Scan for the cell matching the given text and deliver its (X, Y) coordinate at center. 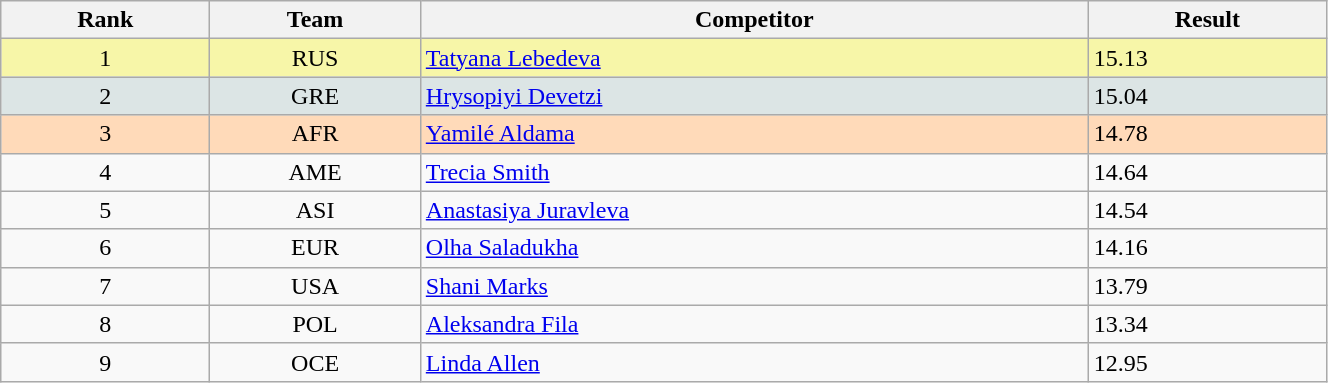
GRE (315, 96)
8 (106, 324)
Olha Saladukha (754, 248)
14.54 (1207, 210)
15.04 (1207, 96)
5 (106, 210)
13.79 (1207, 286)
6 (106, 248)
EUR (315, 248)
Shani Marks (754, 286)
AFR (315, 134)
Rank (106, 20)
Trecia Smith (754, 172)
13.34 (1207, 324)
7 (106, 286)
14.64 (1207, 172)
Competitor (754, 20)
USA (315, 286)
RUS (315, 58)
Tatyana Lebedeva (754, 58)
9 (106, 362)
Yamilé Aldama (754, 134)
4 (106, 172)
OCE (315, 362)
1 (106, 58)
14.16 (1207, 248)
Anastasiya Juravleva (754, 210)
Linda Allen (754, 362)
2 (106, 96)
12.95 (1207, 362)
Team (315, 20)
POL (315, 324)
AME (315, 172)
14.78 (1207, 134)
Aleksandra Fila (754, 324)
Result (1207, 20)
Hrysopiyi Devetzi (754, 96)
3 (106, 134)
ASI (315, 210)
15.13 (1207, 58)
